Find where the given text appears and provide that cell's center as (x, y) coordinate. 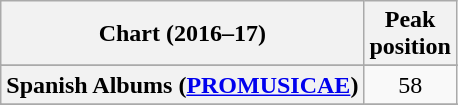
Peak position (410, 34)
58 (410, 85)
Chart (2016–17) (182, 34)
Spanish Albums (PROMUSICAE) (182, 85)
